Extract the [x, y] coordinate from the center of the cell holding the provided text.  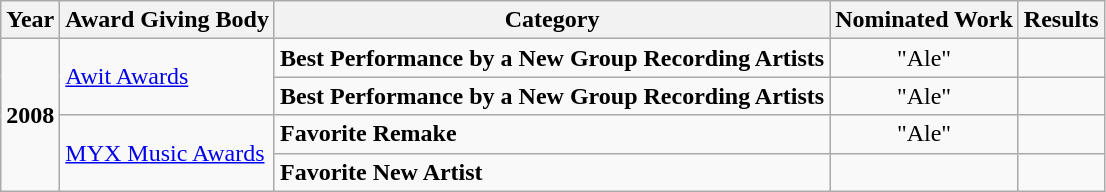
Results [1061, 20]
Year [30, 20]
Favorite New Artist [552, 172]
MYX Music Awards [168, 153]
Category [552, 20]
Awit Awards [168, 77]
Favorite Remake [552, 134]
Nominated Work [924, 20]
Award Giving Body [168, 20]
2008 [30, 115]
